Provide the [x, y] coordinate of the cell's center where the given text is located.  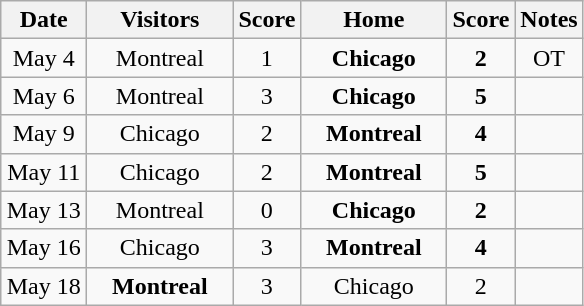
May 4 [44, 58]
May 9 [44, 134]
May 6 [44, 96]
May 16 [44, 248]
May 13 [44, 210]
Visitors [160, 20]
Home [374, 20]
May 11 [44, 172]
Date [44, 20]
May 18 [44, 286]
1 [267, 58]
Notes [549, 20]
OT [549, 58]
0 [267, 210]
